Find where the given text appears and provide that cell's center as (X, Y) coordinate. 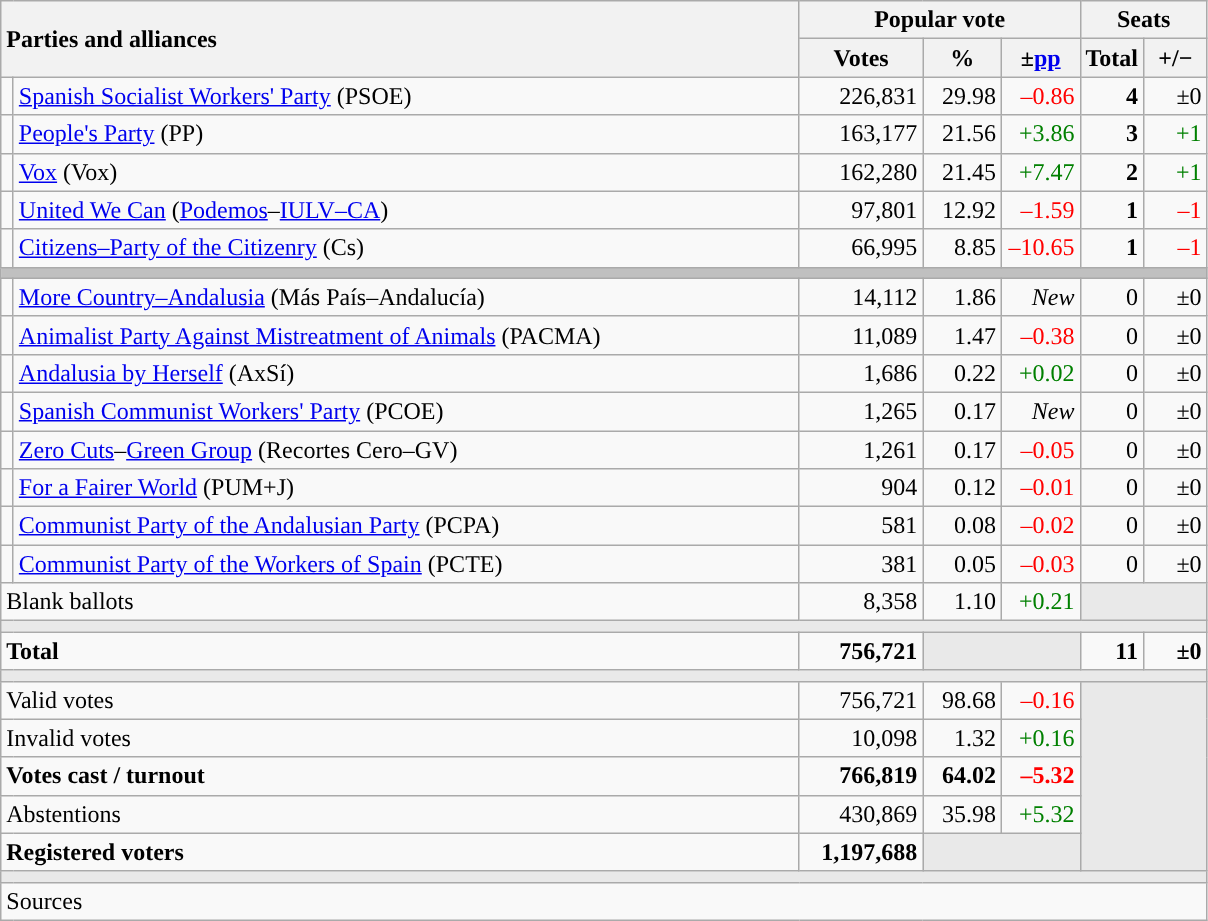
8.85 (962, 248)
–0.16 (1040, 700)
% (962, 58)
–0.03 (1040, 564)
904 (861, 488)
Votes cast / turnout (400, 776)
Votes (861, 58)
Popular vote (940, 20)
98.68 (962, 700)
0.12 (962, 488)
1.32 (962, 738)
For a Fairer World (PUM+J) (406, 488)
+0.02 (1040, 373)
2 (1112, 172)
1.47 (962, 335)
163,177 (861, 134)
Spanish Socialist Workers' Party (PSOE) (406, 96)
Zero Cuts–Green Group (Recortes Cero–GV) (406, 449)
Valid votes (400, 700)
Andalusia by Herself (AxSí) (406, 373)
0.05 (962, 564)
3 (1112, 134)
0.08 (962, 526)
Invalid votes (400, 738)
766,819 (861, 776)
±pp (1040, 58)
Blank ballots (400, 602)
+0.21 (1040, 602)
–1.59 (1040, 210)
–10.65 (1040, 248)
4 (1112, 96)
1.10 (962, 602)
+5.32 (1040, 814)
United We Can (Podemos–IULV–CA) (406, 210)
97,801 (861, 210)
381 (861, 564)
Registered voters (400, 852)
–0.38 (1040, 335)
12.92 (962, 210)
+3.86 (1040, 134)
Animalist Party Against Mistreatment of Animals (PACMA) (406, 335)
162,280 (861, 172)
0.22 (962, 373)
People's Party (PP) (406, 134)
–0.01 (1040, 488)
14,112 (861, 297)
–0.86 (1040, 96)
+7.47 (1040, 172)
1.86 (962, 297)
More Country–Andalusia (Más País–Andalucía) (406, 297)
226,831 (861, 96)
8,358 (861, 602)
1,261 (861, 449)
21.45 (962, 172)
Parties and alliances (400, 39)
1,265 (861, 411)
10,098 (861, 738)
+0.16 (1040, 738)
Citizens–Party of the Citizenry (Cs) (406, 248)
581 (861, 526)
430,869 (861, 814)
21.56 (962, 134)
29.98 (962, 96)
1,197,688 (861, 852)
11 (1112, 651)
1,686 (861, 373)
35.98 (962, 814)
66,995 (861, 248)
Seats (1144, 20)
11,089 (861, 335)
Spanish Communist Workers' Party (PCOE) (406, 411)
64.02 (962, 776)
+/− (1176, 58)
Abstentions (400, 814)
–0.05 (1040, 449)
Sources (604, 901)
Vox (Vox) (406, 172)
Communist Party of the Andalusian Party (PCPA) (406, 526)
–0.02 (1040, 526)
–5.32 (1040, 776)
Communist Party of the Workers of Spain (PCTE) (406, 564)
